Output the (x, y) coordinate of the center of the cell containing the given text.  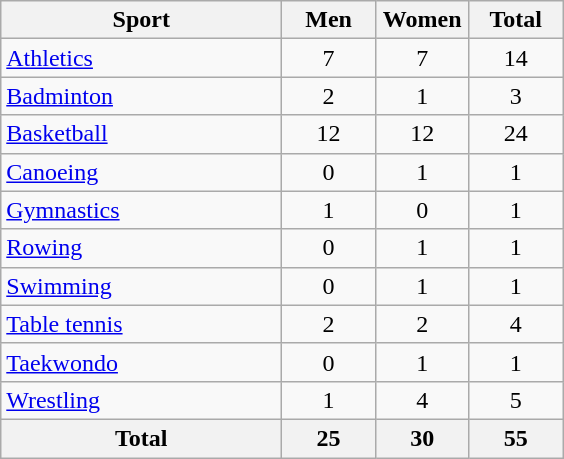
Men (329, 20)
5 (516, 400)
Canoeing (142, 172)
Swimming (142, 286)
Athletics (142, 58)
Gymnastics (142, 210)
55 (516, 438)
3 (516, 96)
Badminton (142, 96)
24 (516, 134)
Basketball (142, 134)
Women (422, 20)
Wrestling (142, 400)
14 (516, 58)
Rowing (142, 248)
Table tennis (142, 324)
25 (329, 438)
30 (422, 438)
Taekwondo (142, 362)
Sport (142, 20)
